Capture the cell that displays the provided text and extract its (X, Y) central coordinate. 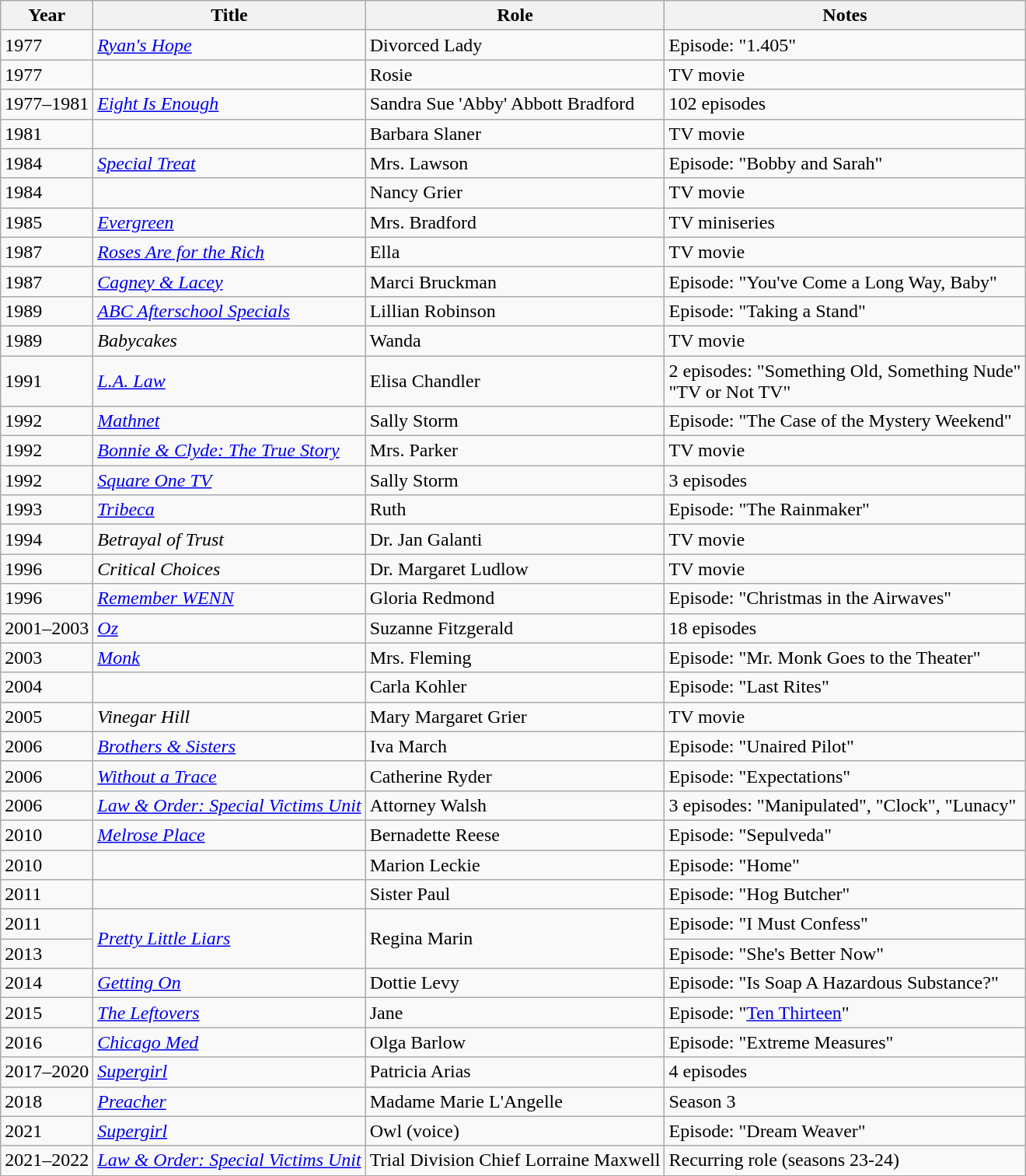
Episode: "Taking a Stand" (845, 311)
Divorced Lady (515, 45)
Episode: "She's Better Now" (845, 954)
Episode: "Home" (845, 865)
Episode: "The Rainmaker" (845, 510)
1981 (47, 134)
Regina Marin (515, 939)
Dr. Jan Galanti (515, 539)
Episode: "Expectations" (845, 776)
Special Treat (229, 163)
Tribeca (229, 510)
Elisa Chandler (515, 381)
Catherine Ryder (515, 776)
Attorney Walsh (515, 805)
Episode: "Unaired Pilot" (845, 746)
TV miniseries (845, 222)
Mrs. Lawson (515, 163)
1994 (47, 539)
Oz (229, 628)
1985 (47, 222)
Notes (845, 16)
Ryan's Hope (229, 45)
Trial Division Chief Lorraine Maxwell (515, 1160)
Brothers & Sisters (229, 746)
1993 (47, 510)
Sandra Sue 'Abby' Abbott Bradford (515, 104)
Critical Choices (229, 569)
102 episodes (845, 104)
Lillian Robinson (515, 311)
Getting On (229, 983)
Rosie (515, 75)
Episode: "Extreme Measures" (845, 1042)
Bernadette Reese (515, 835)
Dr. Margaret Ludlow (515, 569)
Evergreen (229, 222)
Mathnet (229, 421)
Role (515, 16)
2021–2022 (47, 1160)
Madame Marie L'Angelle (515, 1101)
Marion Leckie (515, 865)
2018 (47, 1101)
Square One TV (229, 480)
The Leftovers (229, 1013)
2021 (47, 1131)
Mrs. Bradford (515, 222)
Remember WENN (229, 598)
Sister Paul (515, 895)
Episode: "Is Soap A Hazardous Substance?" (845, 983)
Eight Is Enough (229, 104)
Episode: "Sepulveda" (845, 835)
4 episodes (845, 1072)
Babycakes (229, 340)
Bonnie & Clyde: The True Story (229, 451)
Carla Kohler (515, 687)
Episode: "1.405" (845, 45)
Mrs. Parker (515, 451)
Gloria Redmond (515, 598)
Mrs. Fleming (515, 658)
Jane (515, 1013)
L.A. Law (229, 381)
Wanda (515, 340)
2016 (47, 1042)
Season 3 (845, 1101)
Ella (515, 252)
Melrose Place (229, 835)
Pretty Little Liars (229, 939)
Patricia Arias (515, 1072)
Episode: "Dream Weaver" (845, 1131)
Ruth (515, 510)
Nancy Grier (515, 193)
Mary Margaret Grier (515, 717)
Betrayal of Trust (229, 539)
Title (229, 16)
Barbara Slaner (515, 134)
Vinegar Hill (229, 717)
2 episodes: "Something Old, Something Nude""TV or Not TV" (845, 381)
Episode: "Last Rites" (845, 687)
2015 (47, 1013)
2001–2003 (47, 628)
Olga Barlow (515, 1042)
Preacher (229, 1101)
2003 (47, 658)
ABC Afterschool Specials (229, 311)
Cagney & Lacey (229, 281)
1977–1981 (47, 104)
Episode: "Bobby and Sarah" (845, 163)
3 episodes (845, 480)
Dottie Levy (515, 983)
Monk (229, 658)
2005 (47, 717)
2004 (47, 687)
Episode: "Ten Thirteen" (845, 1013)
Year (47, 16)
Owl (voice) (515, 1131)
Marci Bruckman (515, 281)
Episode: "You've Come a Long Way, Baby" (845, 281)
Chicago Med (229, 1042)
Recurring role (seasons 23-24) (845, 1160)
Roses Are for the Rich (229, 252)
1991 (47, 381)
Suzanne Fitzgerald (515, 628)
2014 (47, 983)
Episode: "Mr. Monk Goes to the Theater" (845, 658)
Episode: "I Must Confess" (845, 924)
Iva March (515, 746)
18 episodes (845, 628)
2013 (47, 954)
Episode: "The Case of the Mystery Weekend" (845, 421)
3 episodes: "Manipulated", "Clock", "Lunacy" (845, 805)
Without a Trace (229, 776)
Episode: "Hog Butcher" (845, 895)
Episode: "Christmas in the Airwaves" (845, 598)
2017–2020 (47, 1072)
